Determine the (X, Y) coordinate at the center of the cell enclosing the given text.  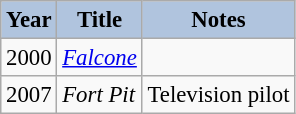
Year (29, 20)
2000 (29, 58)
Falcone (100, 58)
Television pilot (218, 95)
2007 (29, 95)
Notes (218, 20)
Title (100, 20)
Fort Pit (100, 95)
